Identify which cell holds the provided text, then report its [X, Y] central coordinate. 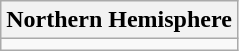
Northern Hemisphere [120, 20]
